Search for the cell housing the specified text and yield its [X, Y] center coordinate. 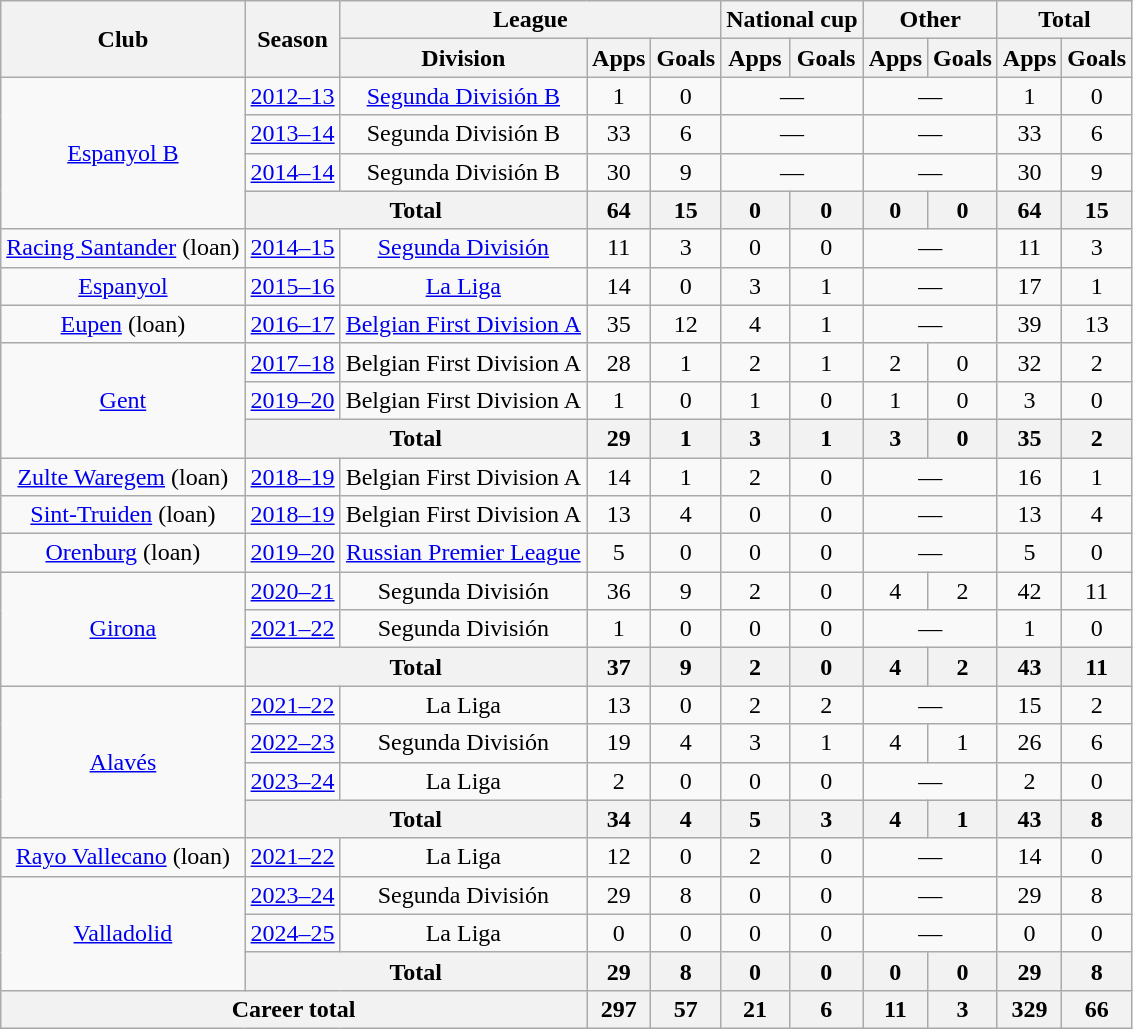
42 [1029, 591]
Russian Premier League [463, 553]
Other [930, 20]
297 [619, 1009]
Valladolid [123, 933]
66 [1097, 1009]
2022–23 [292, 743]
26 [1029, 743]
329 [1029, 1009]
21 [755, 1009]
2020–21 [292, 591]
Girona [123, 629]
2013–14 [292, 134]
17 [1029, 286]
39 [1029, 324]
37 [619, 667]
2014–14 [292, 172]
Orenburg (loan) [123, 553]
2014–15 [292, 248]
2012–13 [292, 96]
34 [619, 819]
Gent [123, 400]
28 [619, 362]
2016–17 [292, 324]
Espanyol [123, 286]
2015–16 [292, 286]
Eupen (loan) [123, 324]
2024–25 [292, 933]
32 [1029, 362]
36 [619, 591]
Racing Santander (loan) [123, 248]
Zulte Waregem (loan) [123, 477]
16 [1029, 477]
Rayo Vallecano (loan) [123, 857]
19 [619, 743]
57 [686, 1009]
Season [292, 39]
National cup [792, 20]
League [530, 20]
Alavés [123, 762]
Espanyol B [123, 153]
Division [463, 58]
Career total [294, 1009]
2017–18 [292, 362]
Sint-Truiden (loan) [123, 515]
Club [123, 39]
